Return (x, y) of the center of cell containing provided text 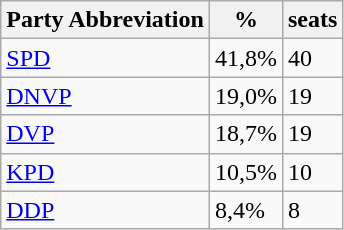
DNVP (106, 96)
DVP (106, 134)
seats (312, 20)
40 (312, 58)
10 (312, 172)
18,7% (246, 134)
Party Abbreviation (106, 20)
8 (312, 210)
41,8% (246, 58)
DDP (106, 210)
19,0% (246, 96)
% (246, 20)
8,4% (246, 210)
SPD (106, 58)
KPD (106, 172)
10,5% (246, 172)
